Return the [X, Y] coordinate for the center point of the cell that contains the specified text.  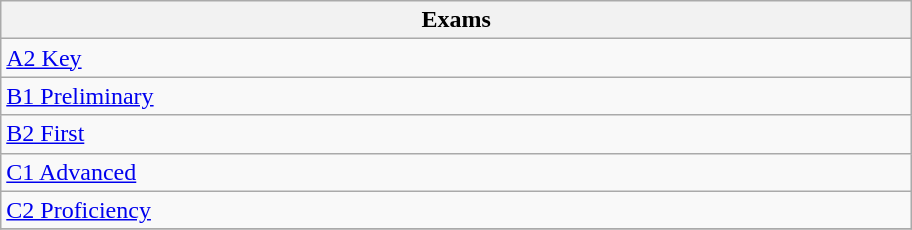
C2 Proficiency [456, 210]
A2 Key [456, 58]
Exams [456, 20]
B2 First [456, 134]
C1 Advanced [456, 172]
B1 Preliminary [456, 96]
